Pinpoint the cell where the given text exists, returning its [x, y] midpoint coordinate. 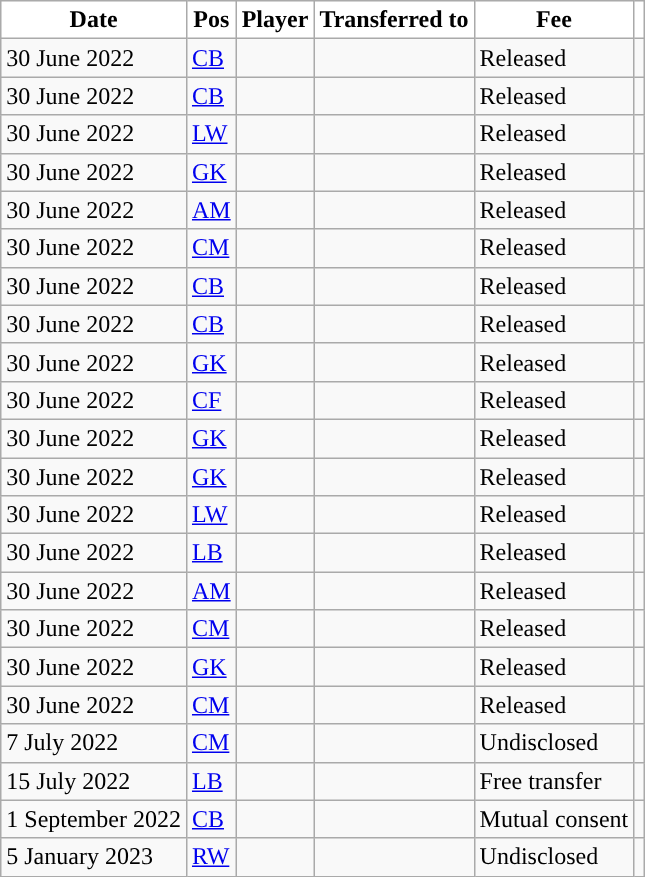
Fee [554, 20]
Player [275, 20]
CF [211, 400]
1 September 2022 [94, 819]
Mutual consent [554, 819]
RW [211, 857]
Transferred to [394, 20]
Date [94, 20]
Free transfer [554, 781]
5 January 2023 [94, 857]
15 July 2022 [94, 781]
7 July 2022 [94, 743]
Pos [211, 20]
